Locate the cell with the specified text and output its (X, Y) center coordinate. 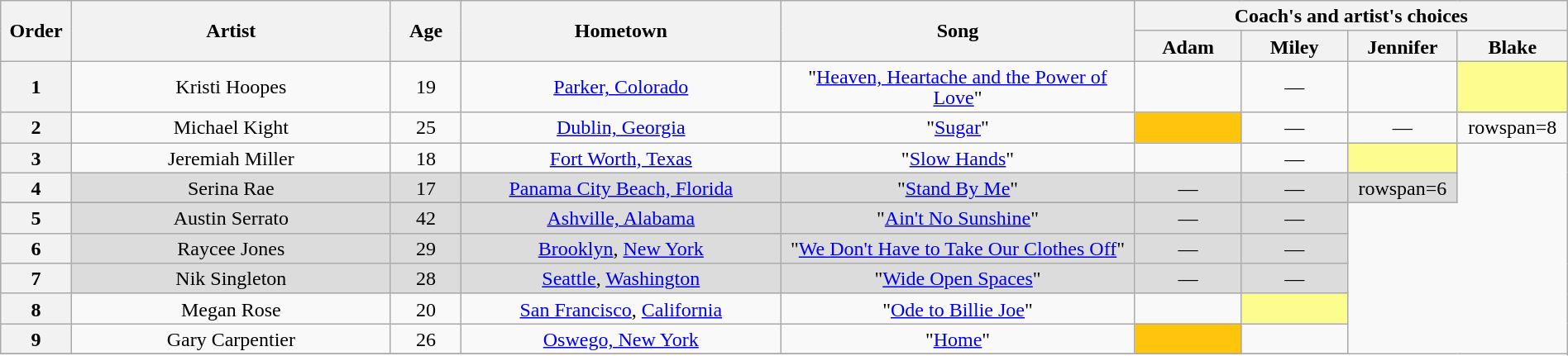
4 (36, 188)
"Ode to Billie Joe" (958, 309)
Order (36, 31)
Dublin, Georgia (621, 127)
Megan Rose (231, 309)
San Francisco, California (621, 309)
"Stand By Me" (958, 188)
Miley (1295, 46)
rowspan=8 (1512, 127)
8 (36, 309)
"Slow Hands" (958, 157)
"We Don't Have to Take Our Clothes Off" (958, 248)
rowspan=6 (1403, 188)
19 (426, 87)
18 (426, 157)
Jennifer (1403, 46)
Coach's and artist's choices (1351, 17)
2 (36, 127)
Parker, Colorado (621, 87)
Panama City Beach, Florida (621, 188)
7 (36, 279)
25 (426, 127)
Seattle, Washington (621, 279)
26 (426, 339)
28 (426, 279)
1 (36, 87)
Kristi Hoopes (231, 87)
Age (426, 31)
Hometown (621, 31)
"Heaven, Heartache and the Power of Love" (958, 87)
Nik Singleton (231, 279)
Adam (1188, 46)
Serina Rae (231, 188)
Jeremiah Miller (231, 157)
29 (426, 248)
Fort Worth, Texas (621, 157)
9 (36, 339)
Austin Serrato (231, 218)
Ashville, Alabama (621, 218)
"Sugar" (958, 127)
3 (36, 157)
"Home" (958, 339)
"Wide Open Spaces" (958, 279)
Michael Kight (231, 127)
Artist (231, 31)
17 (426, 188)
Blake (1512, 46)
5 (36, 218)
42 (426, 218)
Gary Carpentier (231, 339)
6 (36, 248)
Song (958, 31)
20 (426, 309)
Oswego, New York (621, 339)
Raycee Jones (231, 248)
Brooklyn, New York (621, 248)
"Ain't No Sunshine" (958, 218)
